Return the (X, Y) coordinate for the center point of the cell that contains the specified text.  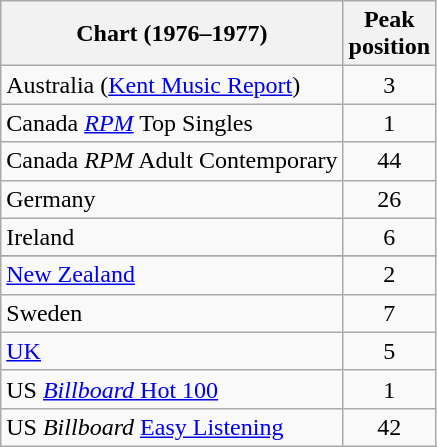
US Billboard Hot 100 (172, 389)
6 (389, 237)
US Billboard Easy Listening (172, 427)
New Zealand (172, 275)
UK (172, 351)
Chart (1976–1977) (172, 34)
Ireland (172, 237)
7 (389, 313)
44 (389, 161)
Canada RPM Adult Contemporary (172, 161)
2 (389, 275)
Peakposition (389, 34)
Sweden (172, 313)
Australia (Kent Music Report) (172, 85)
Germany (172, 199)
5 (389, 351)
42 (389, 427)
Canada RPM Top Singles (172, 123)
3 (389, 85)
26 (389, 199)
